Output the [x, y] coordinate of the center of the cell containing the given text.  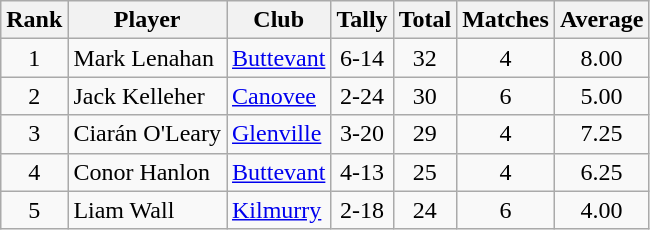
2-24 [362, 96]
30 [425, 96]
4-13 [362, 172]
24 [425, 210]
Rank [34, 20]
Player [148, 20]
Canovee [278, 96]
Tally [362, 20]
7.25 [602, 134]
5 [34, 210]
Liam Wall [148, 210]
Conor Hanlon [148, 172]
Jack Kelleher [148, 96]
4.00 [602, 210]
Glenville [278, 134]
Ciarán O'Leary [148, 134]
5.00 [602, 96]
Kilmurry [278, 210]
Average [602, 20]
29 [425, 134]
8.00 [602, 58]
6.25 [602, 172]
3-20 [362, 134]
Matches [506, 20]
Club [278, 20]
6-14 [362, 58]
2-18 [362, 210]
2 [34, 96]
1 [34, 58]
Total [425, 20]
Mark Lenahan [148, 58]
25 [425, 172]
32 [425, 58]
3 [34, 134]
